Detect which cell encompasses the target text, then output its [X, Y] center coordinate. 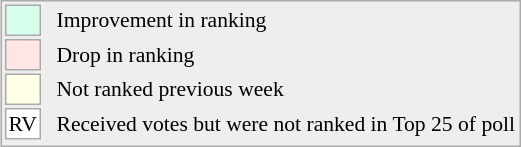
Improvement in ranking [286, 20]
Not ranked previous week [286, 90]
Drop in ranking [286, 55]
Received votes but were not ranked in Top 25 of poll [286, 124]
RV [23, 124]
